Detect which cell encompasses the target text, then output its (x, y) center coordinate. 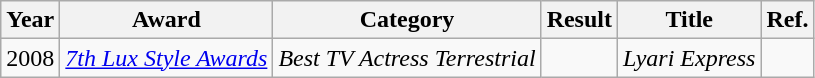
Ref. (788, 20)
Award (166, 20)
Title (690, 20)
7th Lux Style Awards (166, 58)
Lyari Express (690, 58)
Category (407, 20)
2008 (30, 58)
Result (579, 20)
Best TV Actress Terrestrial (407, 58)
Year (30, 20)
